Extract the (x, y) coordinate from the center of the cell holding the provided text.  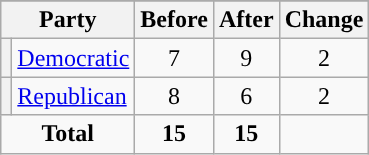
9 (246, 58)
Republican (74, 96)
Party (68, 20)
Before (174, 20)
Total (68, 134)
After (246, 20)
Change (324, 20)
6 (246, 96)
7 (174, 58)
8 (174, 96)
Democratic (74, 58)
